Extract the [X, Y] coordinate from the center of the cell holding the provided text.  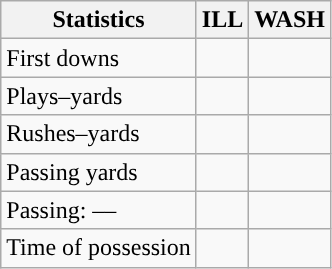
Plays–yards [99, 96]
Statistics [99, 20]
Passing yards [99, 172]
Time of possession [99, 248]
WASH [290, 20]
Rushes–yards [99, 134]
ILL [222, 20]
Passing: –– [99, 210]
First downs [99, 58]
